Capture the cell that displays the provided text and extract its (X, Y) central coordinate. 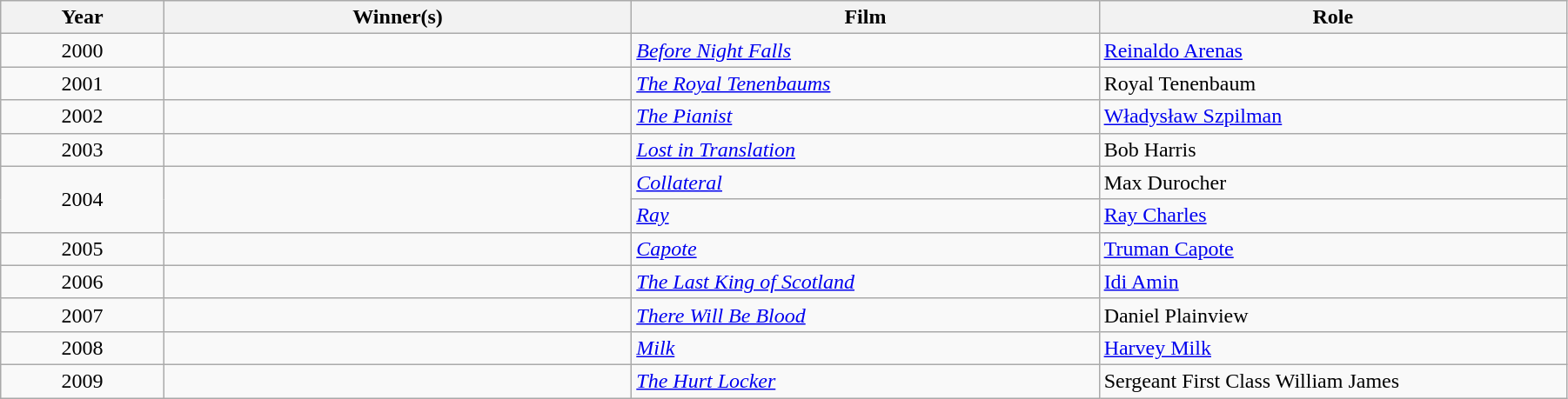
2003 (83, 150)
Year (83, 17)
Władysław Szpilman (1333, 116)
2009 (83, 381)
2002 (83, 116)
Before Night Falls (865, 50)
Reinaldo Arenas (1333, 50)
Daniel Plainview (1333, 315)
Ray (865, 216)
Capote (865, 249)
Bob Harris (1333, 150)
Truman Capote (1333, 249)
Winner(s) (397, 17)
2005 (83, 249)
The Pianist (865, 116)
The Royal Tenenbaums (865, 83)
Role (1333, 17)
Film (865, 17)
2001 (83, 83)
2008 (83, 348)
2004 (83, 199)
There Will Be Blood (865, 315)
The Hurt Locker (865, 381)
Max Durocher (1333, 183)
Harvey Milk (1333, 348)
Royal Tenenbaum (1333, 83)
Idi Amin (1333, 282)
Sergeant First Class William James (1333, 381)
The Last King of Scotland (865, 282)
2007 (83, 315)
Collateral (865, 183)
Milk (865, 348)
Lost in Translation (865, 150)
2006 (83, 282)
Ray Charles (1333, 216)
2000 (83, 50)
